Provide the (X, Y) coordinate of the cell's center where the given text is located.  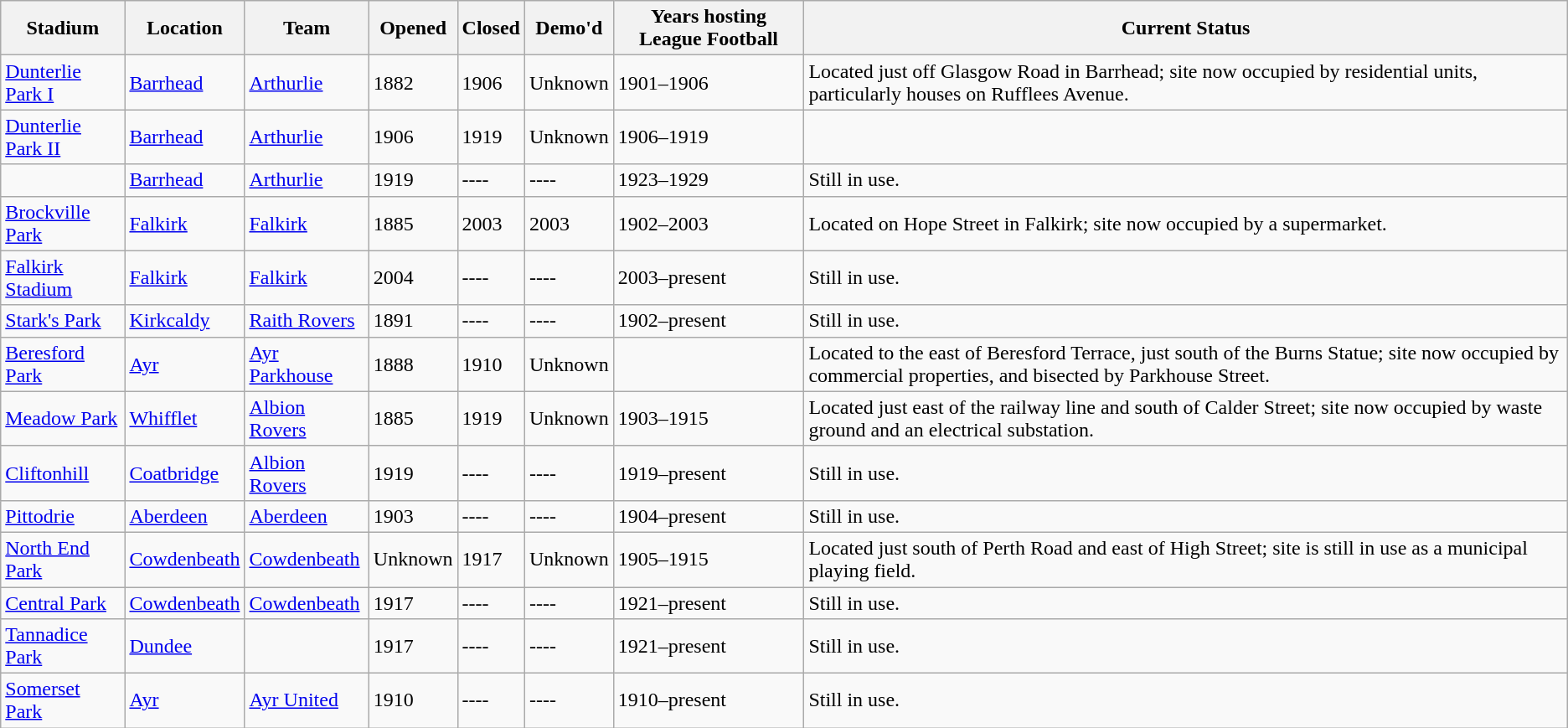
Cliftonhill (63, 472)
1902–2003 (709, 223)
1901–1906 (709, 82)
Years hosting League Football (709, 28)
Beresford Park (63, 364)
1891 (413, 321)
Raith Rovers (307, 321)
2003–present (709, 278)
Ayr Parkhouse (307, 364)
1905–1915 (709, 560)
Kirkcaldy (184, 321)
Ayr United (307, 700)
1902–present (709, 321)
Somerset Park (63, 700)
1923–1929 (709, 180)
Team (307, 28)
Brockville Park (63, 223)
Falkirk Stadium (63, 278)
Pittodrie (63, 516)
Demo'd (569, 28)
1904–present (709, 516)
1903 (413, 516)
1910–present (709, 700)
Opened (413, 28)
Located just east of the railway line and south of Calder Street; site now occupied by waste ground and an electrical substation. (1186, 419)
Coatbridge (184, 472)
1888 (413, 364)
Central Park (63, 602)
Closed (491, 28)
Located on Hope Street in Falkirk; site now occupied by a supermarket. (1186, 223)
Location (184, 28)
Stadium (63, 28)
Meadow Park (63, 419)
Stark's Park (63, 321)
Dunterlie Park II (63, 137)
2004 (413, 278)
Whifflet (184, 419)
1903–1915 (709, 419)
Dundee (184, 647)
1919–present (709, 472)
Located just off Glasgow Road in Barrhead; site now occupied by residential units, particularly houses on Rufflees Avenue. (1186, 82)
Tannadice Park (63, 647)
Located just south of Perth Road and east of High Street; site is still in use as a municipal playing field. (1186, 560)
1906–1919 (709, 137)
Dunterlie Park I (63, 82)
1882 (413, 82)
North End Park (63, 560)
Current Status (1186, 28)
